Identify which cell holds the provided text, then report its (x, y) central coordinate. 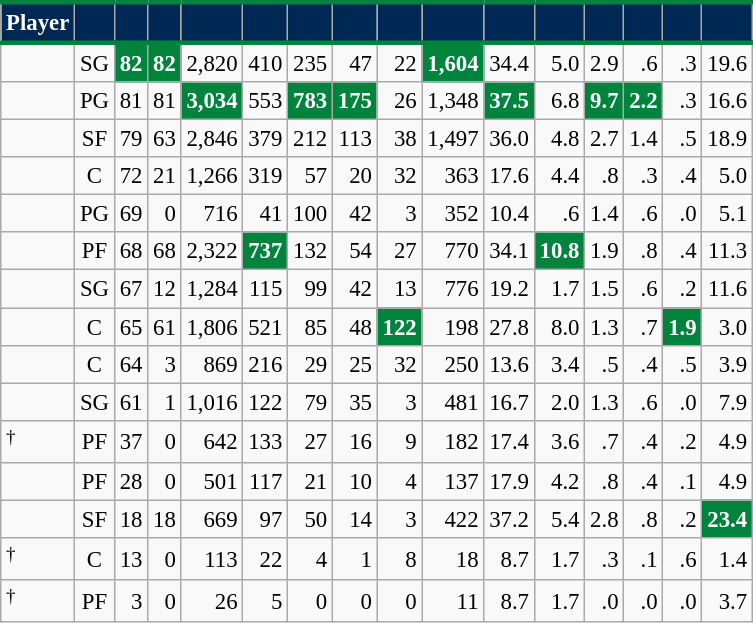
13.6 (509, 364)
20 (354, 176)
5.4 (559, 519)
17.4 (509, 441)
36.0 (509, 139)
47 (354, 62)
16.6 (727, 101)
117 (266, 482)
1.5 (604, 289)
12 (164, 289)
Player (38, 22)
4.8 (559, 139)
35 (354, 402)
9.7 (604, 101)
63 (164, 139)
4.2 (559, 482)
410 (266, 62)
54 (354, 251)
1,266 (212, 176)
38 (400, 139)
250 (453, 364)
10 (354, 482)
869 (212, 364)
521 (266, 327)
34.4 (509, 62)
1,348 (453, 101)
379 (266, 139)
352 (453, 214)
669 (212, 519)
23.4 (727, 519)
97 (266, 519)
16 (354, 441)
41 (266, 214)
8 (400, 559)
422 (453, 519)
48 (354, 327)
5.1 (727, 214)
11.3 (727, 251)
29 (310, 364)
212 (310, 139)
363 (453, 176)
18.9 (727, 139)
85 (310, 327)
3.4 (559, 364)
2.9 (604, 62)
4.4 (559, 176)
100 (310, 214)
14 (354, 519)
235 (310, 62)
2.7 (604, 139)
481 (453, 402)
737 (266, 251)
1,604 (453, 62)
17.9 (509, 482)
2,322 (212, 251)
182 (453, 441)
137 (453, 482)
319 (266, 176)
3,034 (212, 101)
11.6 (727, 289)
28 (130, 482)
37.5 (509, 101)
216 (266, 364)
37.2 (509, 519)
770 (453, 251)
132 (310, 251)
99 (310, 289)
3.6 (559, 441)
2.2 (644, 101)
501 (212, 482)
50 (310, 519)
10.4 (509, 214)
17.6 (509, 176)
175 (354, 101)
2,846 (212, 139)
6.8 (559, 101)
642 (212, 441)
1,806 (212, 327)
2.0 (559, 402)
1,284 (212, 289)
776 (453, 289)
19.2 (509, 289)
7.9 (727, 402)
783 (310, 101)
1,016 (212, 402)
115 (266, 289)
64 (130, 364)
10.8 (559, 251)
27.8 (509, 327)
69 (130, 214)
1,497 (453, 139)
34.1 (509, 251)
2.8 (604, 519)
57 (310, 176)
8.0 (559, 327)
3.9 (727, 364)
11 (453, 601)
133 (266, 441)
9 (400, 441)
72 (130, 176)
25 (354, 364)
19.6 (727, 62)
198 (453, 327)
2,820 (212, 62)
65 (130, 327)
716 (212, 214)
553 (266, 101)
5 (266, 601)
3.7 (727, 601)
37 (130, 441)
16.7 (509, 402)
3.0 (727, 327)
67 (130, 289)
